Identify which cell holds the provided text, then report its [x, y] central coordinate. 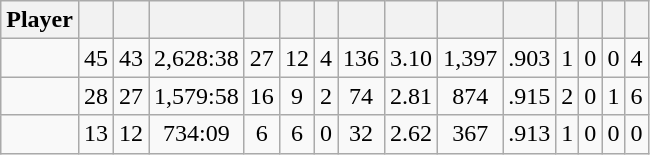
2.62 [412, 134]
3.10 [412, 58]
32 [362, 134]
13 [96, 134]
.913 [530, 134]
.915 [530, 96]
2.81 [412, 96]
43 [132, 58]
1,397 [470, 58]
Player [40, 20]
16 [262, 96]
874 [470, 96]
734:09 [197, 134]
136 [362, 58]
45 [96, 58]
28 [96, 96]
.903 [530, 58]
1,579:58 [197, 96]
9 [296, 96]
367 [470, 134]
74 [362, 96]
2,628:38 [197, 58]
